Pinpoint the cell where the given text exists, returning its [X, Y] midpoint coordinate. 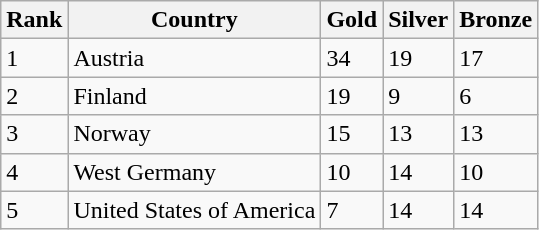
Rank [34, 20]
1 [34, 58]
2 [34, 96]
United States of America [194, 210]
Austria [194, 58]
Country [194, 20]
17 [496, 58]
West Germany [194, 172]
5 [34, 210]
9 [418, 96]
6 [496, 96]
Gold [352, 20]
15 [352, 134]
4 [34, 172]
Bronze [496, 20]
3 [34, 134]
Finland [194, 96]
Silver [418, 20]
34 [352, 58]
Norway [194, 134]
7 [352, 210]
